Determine the (X, Y) coordinate at the center of the cell enclosing the given text.  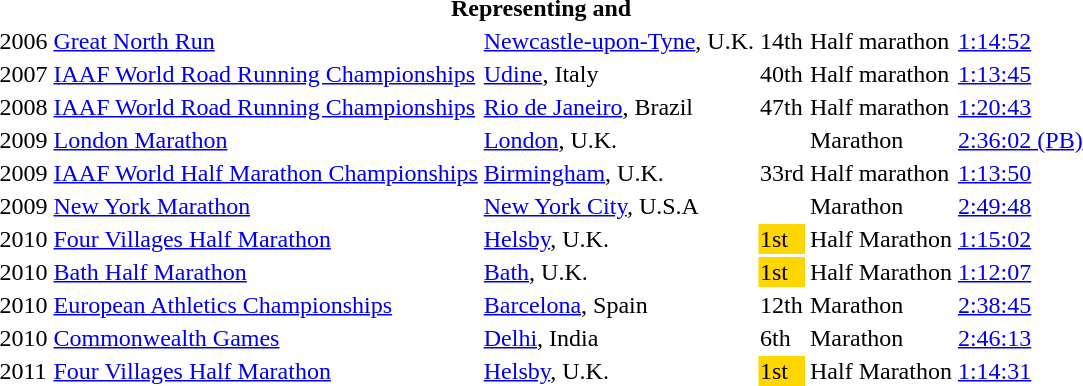
Bath, U.K. (618, 272)
14th (782, 41)
40th (782, 74)
Udine, Italy (618, 74)
London Marathon (266, 140)
European Athletics Championships (266, 305)
Barcelona, Spain (618, 305)
IAAF World Half Marathon Championships (266, 173)
Delhi, India (618, 338)
London, U.K. (618, 140)
Birmingham, U.K. (618, 173)
Rio de Janeiro, Brazil (618, 107)
Commonwealth Games (266, 338)
Bath Half Marathon (266, 272)
New York Marathon (266, 206)
Newcastle-upon-Tyne, U.K. (618, 41)
Great North Run (266, 41)
47th (782, 107)
6th (782, 338)
12th (782, 305)
33rd (782, 173)
New York City, U.S.A (618, 206)
